Scan for the cell matching the given text and deliver its [x, y] coordinate at center. 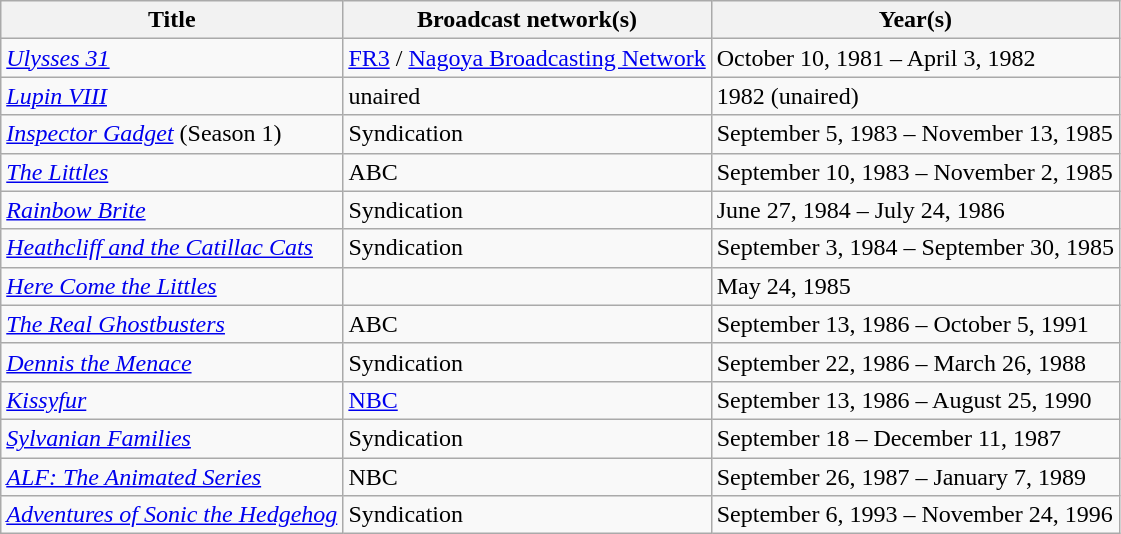
September 13, 1986 – October 5, 1991 [915, 324]
Year(s) [915, 20]
September 10, 1983 – November 2, 1985 [915, 172]
Inspector Gadget (Season 1) [172, 134]
Kissyfur [172, 400]
September 6, 1993 – November 24, 1996 [915, 515]
FR3 / Nagoya Broadcasting Network [527, 58]
ALF: The Animated Series [172, 477]
1982 (unaired) [915, 96]
Here Come the Littles [172, 286]
Lupin VIII [172, 96]
Sylvanian Families [172, 438]
September 13, 1986 – August 25, 1990 [915, 400]
September 3, 1984 – September 30, 1985 [915, 248]
Rainbow Brite [172, 210]
May 24, 1985 [915, 286]
September 22, 1986 – March 26, 1988 [915, 362]
The Real Ghostbusters [172, 324]
Heathcliff and the Catillac Cats [172, 248]
Ulysses 31 [172, 58]
September 5, 1983 – November 13, 1985 [915, 134]
October 10, 1981 – April 3, 1982 [915, 58]
Dennis the Menace [172, 362]
September 26, 1987 – January 7, 1989 [915, 477]
June 27, 1984 – July 24, 1986 [915, 210]
Broadcast network(s) [527, 20]
Title [172, 20]
The Littles [172, 172]
September 18 – December 11, 1987 [915, 438]
Adventures of Sonic the Hedgehog [172, 515]
unaired [527, 96]
